Return the (X, Y) coordinate for the center point of the cell that contains the specified text.  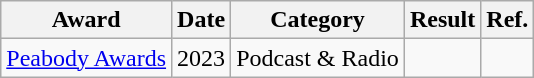
2023 (202, 58)
Result (442, 20)
Podcast & Radio (318, 58)
Category (318, 20)
Peabody Awards (86, 58)
Award (86, 20)
Ref. (508, 20)
Date (202, 20)
